Search for the cell housing the specified text and yield its [X, Y] center coordinate. 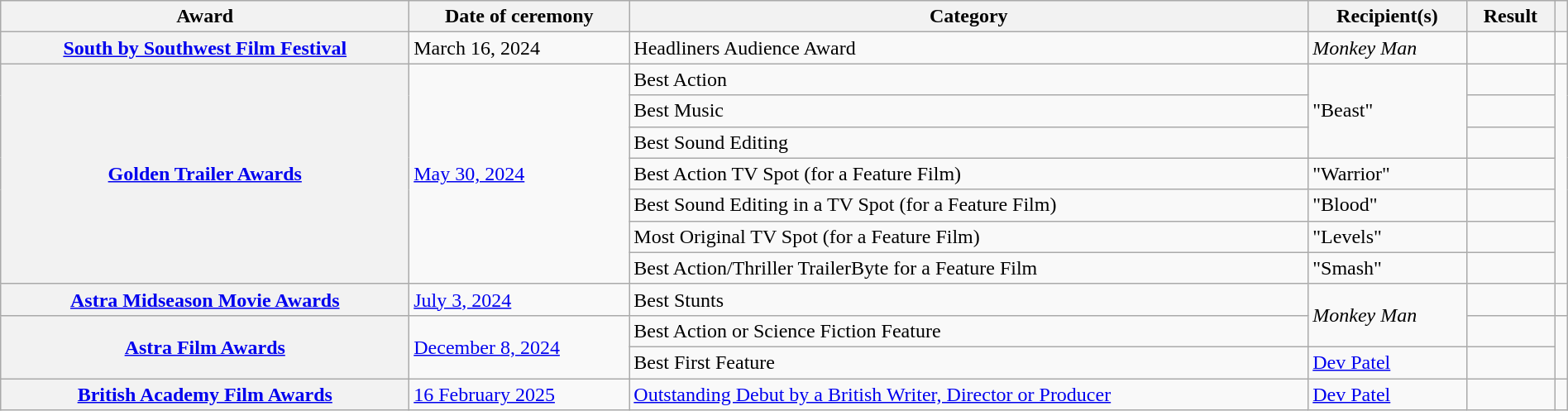
British Academy Film Awards [205, 394]
Headliners Audience Award [969, 48]
Golden Trailer Awards [205, 174]
South by Southwest Film Festival [205, 48]
"Beast" [1388, 111]
Award [205, 17]
Best Sound Editing [969, 142]
"Levels" [1388, 237]
Astra Film Awards [205, 346]
"Smash" [1388, 268]
Recipient(s) [1388, 17]
May 30, 2024 [519, 174]
"Blood" [1388, 205]
"Warrior" [1388, 174]
Date of ceremony [519, 17]
Best Action or Science Fiction Feature [969, 331]
December 8, 2024 [519, 346]
Best Action TV Spot (for a Feature Film) [969, 174]
Most Original TV Spot (for a Feature Film) [969, 237]
16 February 2025 [519, 394]
Outstanding Debut by a British Writer, Director or Producer [969, 394]
March 16, 2024 [519, 48]
Result [1510, 17]
July 3, 2024 [519, 299]
Best Action [969, 79]
Category [969, 17]
Best Action/Thriller TrailerByte for a Feature Film [969, 268]
Best Sound Editing in a TV Spot (for a Feature Film) [969, 205]
Astra Midseason Movie Awards [205, 299]
Best Stunts [969, 299]
Best Music [969, 111]
Best First Feature [969, 362]
